Provide the [x, y] coordinate of the cell's center where the given text is located.  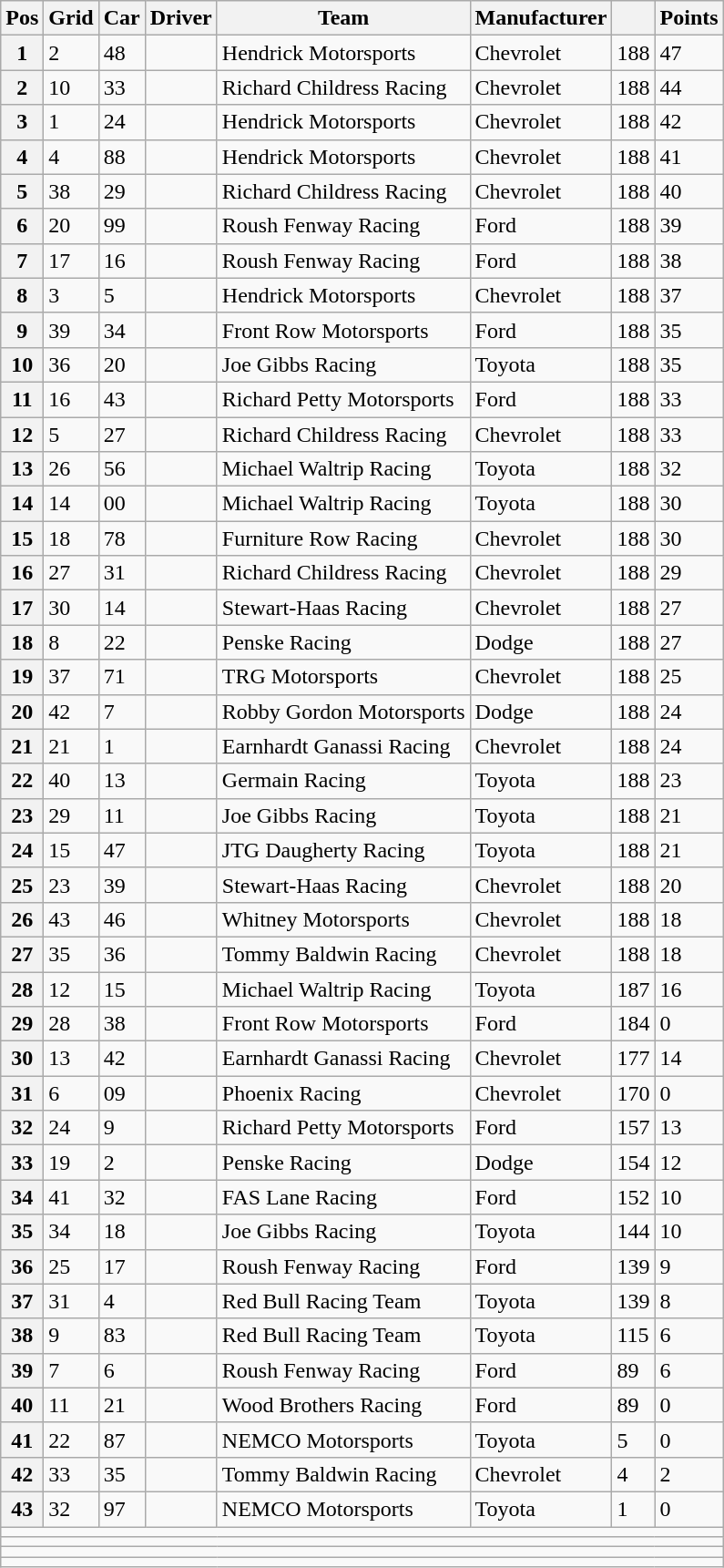
170 [634, 1093]
46 [122, 919]
152 [634, 1197]
Points [688, 18]
Phoenix Racing [343, 1093]
99 [122, 226]
Robby Gordon Motorsports [343, 712]
154 [634, 1163]
56 [122, 469]
115 [634, 1336]
FAS Lane Racing [343, 1197]
87 [122, 1440]
187 [634, 989]
184 [634, 1024]
Furniture Row Racing [343, 538]
Germain Racing [343, 781]
09 [122, 1093]
Wood Brothers Racing [343, 1405]
Car [122, 18]
Grid [71, 18]
Team [343, 18]
Driver [180, 18]
97 [122, 1509]
71 [122, 677]
Pos [22, 18]
48 [122, 53]
TRG Motorsports [343, 677]
144 [634, 1232]
Whitney Motorsports [343, 919]
JTG Daugherty Racing [343, 850]
44 [688, 87]
00 [122, 504]
83 [122, 1336]
88 [122, 157]
Manufacturer [541, 18]
78 [122, 538]
177 [634, 1059]
157 [634, 1128]
